Locate the cell with the specified text and output its (X, Y) center coordinate. 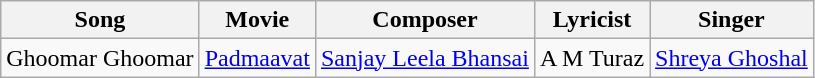
Padmaavat (257, 58)
Movie (257, 20)
Shreya Ghoshal (732, 58)
A M Turaz (592, 58)
Ghoomar Ghoomar (100, 58)
Singer (732, 20)
Sanjay Leela Bhansai (424, 58)
Song (100, 20)
Composer (424, 20)
Lyricist (592, 20)
